Scan for the cell matching the given text and deliver its (x, y) coordinate at center. 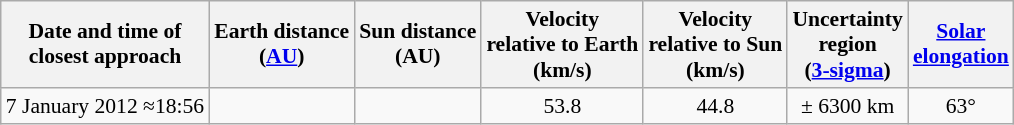
Uncertaintyregion(3-sigma) (847, 44)
53.8 (562, 106)
7 January 2012 ≈18:56 (105, 106)
63° (961, 106)
Solarelongation (961, 44)
Velocityrelative to Earth(km/s) (562, 44)
Velocityrelative to Sun(km/s) (715, 44)
44.8 (715, 106)
Date and time ofclosest approach (105, 44)
± 6300 km (847, 106)
Sun distance(AU) (418, 44)
Earth distance(AU) (282, 44)
